Output the [x, y] coordinate of the center of the cell containing the given text.  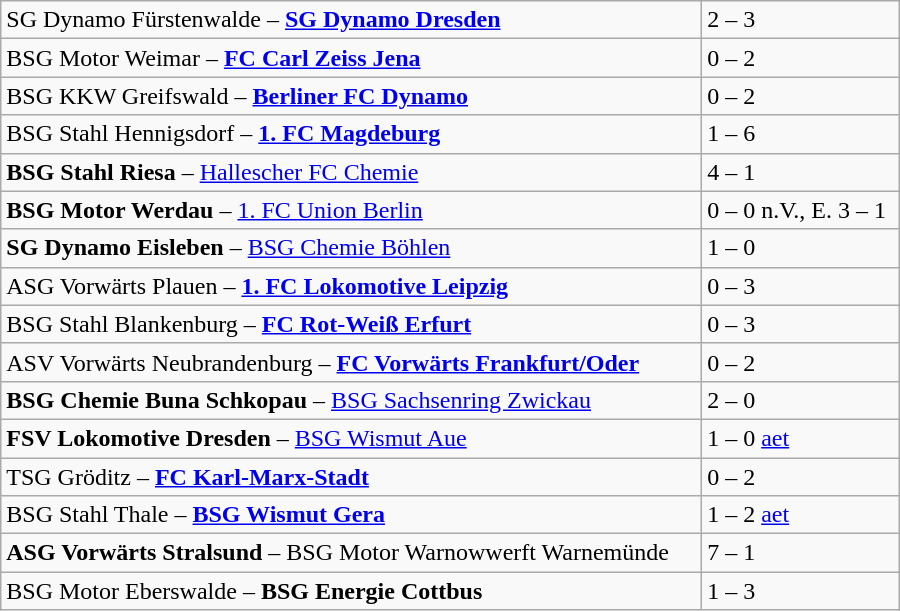
1 – 3 [801, 591]
1 – 2 aet [801, 515]
7 – 1 [801, 553]
2 – 0 [801, 400]
SG Dynamo Fürstenwalde – SG Dynamo Dresden [352, 20]
BSG Motor Werdau – 1. FC Union Berlin [352, 210]
1 – 6 [801, 134]
BSG Stahl Thale – BSG Wismut Gera [352, 515]
2 – 3 [801, 20]
BSG Motor Eberswalde – BSG Energie Cottbus [352, 591]
SG Dynamo Eisleben – BSG Chemie Böhlen [352, 248]
BSG Chemie Buna Schkopau – BSG Sachsenring Zwickau [352, 400]
ASG Vorwärts Stralsund – BSG Motor Warnowwerft Warnemünde [352, 553]
ASG Vorwärts Plauen – 1. FC Lokomotive Leipzig [352, 286]
BSG Stahl Blankenburg – FC Rot-Weiß Erfurt [352, 324]
BSG Stahl Hennigsdorf – 1. FC Magdeburg [352, 134]
1 – 0 [801, 248]
0 – 0 n.V., E. 3 – 1 [801, 210]
ASV Vorwärts Neubrandenburg – FC Vorwärts Frankfurt/Oder [352, 362]
4 – 1 [801, 172]
BSG KKW Greifswald – Berliner FC Dynamo [352, 96]
FSV Lokomotive Dresden – BSG Wismut Aue [352, 438]
BSG Motor Weimar – FC Carl Zeiss Jena [352, 58]
1 – 0 aet [801, 438]
TSG Gröditz – FC Karl-Marx-Stadt [352, 477]
BSG Stahl Riesa – Hallescher FC Chemie [352, 172]
